Identify which cell holds the provided text, then report its [x, y] central coordinate. 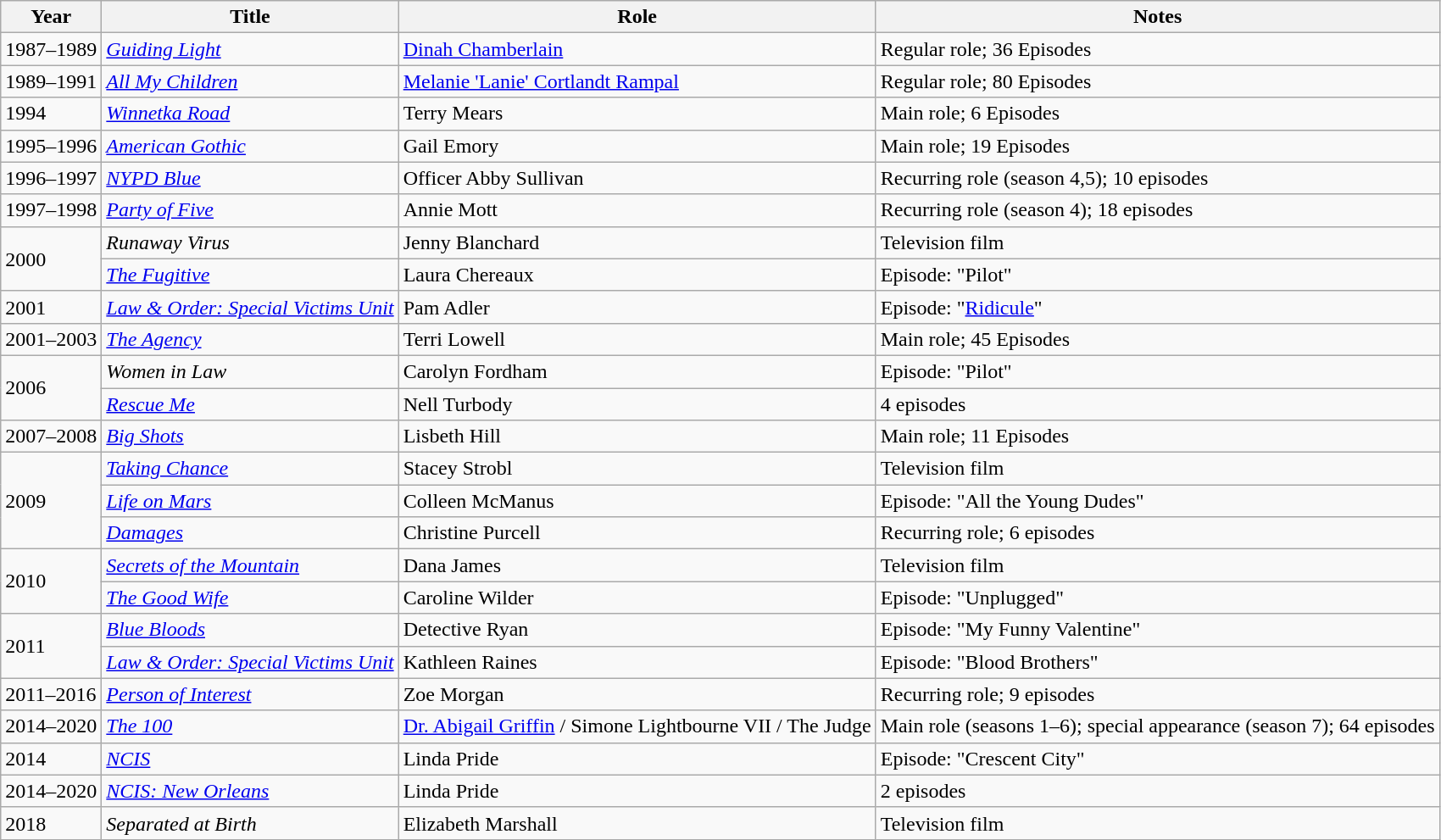
Dr. Abigail Griffin / Simone Lightbourne VII / The Judge [637, 726]
Main role; 6 Episodes [1158, 114]
Gail Emory [637, 146]
NCIS: New Orleans [250, 791]
Winnetka Road [250, 114]
Main role; 11 Episodes [1158, 437]
Terry Mears [637, 114]
1996–1997 [51, 178]
Guiding Light [250, 49]
Episode: "Crescent City" [1158, 759]
2009 [51, 501]
Year [51, 17]
2018 [51, 823]
1995–1996 [51, 146]
Laura Chereaux [637, 275]
Regular role; 36 Episodes [1158, 49]
Person of Interest [250, 694]
American Gothic [250, 146]
The Agency [250, 339]
Melanie 'Lanie' Cortlandt Rampal [637, 81]
Episode: "My Funny Valentine" [1158, 630]
Main role; 45 Episodes [1158, 339]
2001 [51, 307]
Episode: "Ridicule" [1158, 307]
Officer Abby Sullivan [637, 178]
1987–1989 [51, 49]
Dana James [637, 565]
Main role (seasons 1–6); special appearance (season 7); 64 episodes [1158, 726]
NYPD Blue [250, 178]
The Good Wife [250, 598]
Life on Mars [250, 501]
Big Shots [250, 437]
Rescue Me [250, 404]
All My Children [250, 81]
2011 [51, 646]
Recurring role (season 4,5); 10 episodes [1158, 178]
Role [637, 17]
2006 [51, 387]
Secrets of the Mountain [250, 565]
1997–1998 [51, 210]
The Fugitive [250, 275]
1994 [51, 114]
2011–2016 [51, 694]
NCIS [250, 759]
Caroline Wilder [637, 598]
Episode: "Unplugged" [1158, 598]
Terri Lowell [637, 339]
Blue Bloods [250, 630]
Women in Law [250, 371]
Recurring role (season 4); 18 episodes [1158, 210]
Separated at Birth [250, 823]
2010 [51, 581]
Stacey Strobl [637, 469]
The 100 [250, 726]
Main role; 19 Episodes [1158, 146]
Title [250, 17]
Elizabeth Marshall [637, 823]
Nell Turbody [637, 404]
4 episodes [1158, 404]
Episode: "Blood Brothers" [1158, 662]
Colleen McManus [637, 501]
Carolyn Fordham [637, 371]
2007–2008 [51, 437]
2 episodes [1158, 791]
Damages [250, 533]
2014 [51, 759]
Notes [1158, 17]
Lisbeth Hill [637, 437]
Recurring role; 6 episodes [1158, 533]
Christine Purcell [637, 533]
Taking Chance [250, 469]
Dinah Chamberlain [637, 49]
Annie Mott [637, 210]
1989–1991 [51, 81]
Kathleen Raines [637, 662]
Episode: "All the Young Dudes" [1158, 501]
Jenny Blanchard [637, 242]
Regular role; 80 Episodes [1158, 81]
Party of Five [250, 210]
2001–2003 [51, 339]
Runaway Virus [250, 242]
Pam Adler [637, 307]
Detective Ryan [637, 630]
Recurring role; 9 episodes [1158, 694]
Zoe Morgan [637, 694]
2000 [51, 259]
